Return [x, y] of the center of cell containing provided text 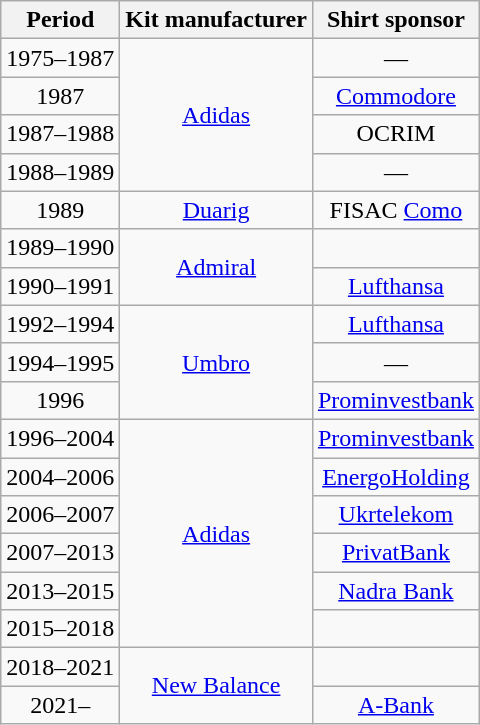
1987–1988 [60, 134]
Admiral [216, 267]
1989 [60, 210]
Umbro [216, 362]
2006–2007 [60, 515]
PrivatBank [396, 553]
2015–2018 [60, 629]
FISAC Como [396, 210]
Commodore [396, 96]
2018–2021 [60, 667]
OCRIM [396, 134]
Period [60, 20]
1996 [60, 400]
Kit manufacturer [216, 20]
New Balance [216, 686]
Ukrtelekom [396, 515]
EnergoHolding [396, 477]
1987 [60, 96]
2021– [60, 705]
2013–2015 [60, 591]
1996–2004 [60, 438]
Duarig [216, 210]
1988–1989 [60, 172]
A-Bank [396, 705]
1975–1987 [60, 58]
2004–2006 [60, 477]
1989–1990 [60, 248]
1992–1994 [60, 324]
1994–1995 [60, 362]
2007–2013 [60, 553]
Shirt sponsor [396, 20]
1990–1991 [60, 286]
Nadra Bank [396, 591]
